Determine the (X, Y) coordinate at the center of the cell enclosing the given text.  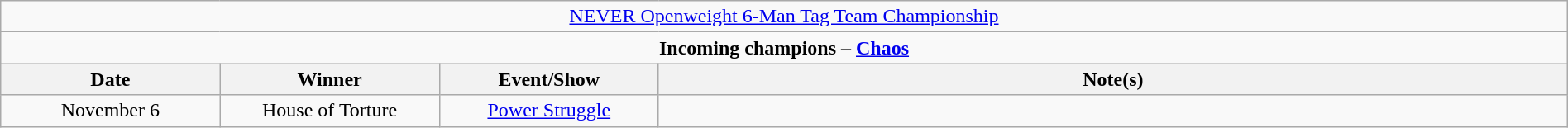
Power Struggle (549, 111)
NEVER Openweight 6-Man Tag Team Championship (784, 17)
Date (111, 79)
Note(s) (1113, 79)
Incoming champions – Chaos (784, 48)
House of Torture (329, 111)
Winner (329, 79)
November 6 (111, 111)
Event/Show (549, 79)
